Provide the [x, y] coordinate of the cell's center where the given text is located.  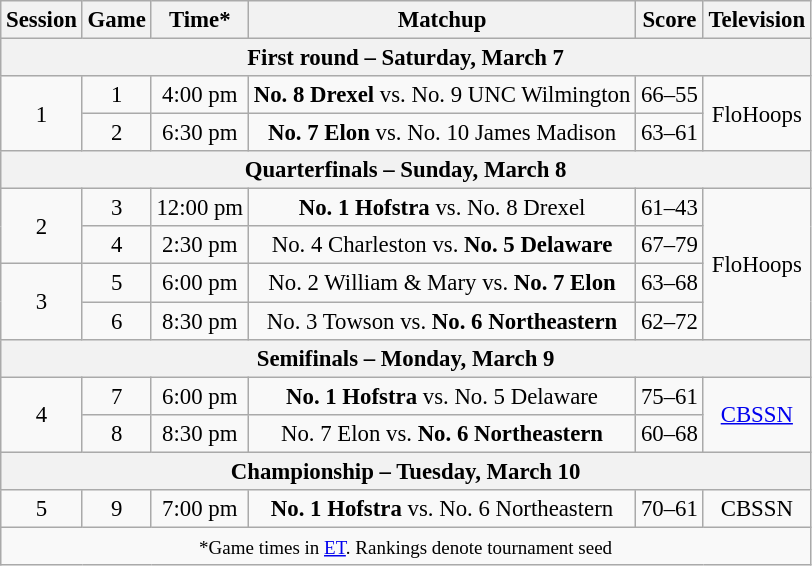
Semifinals – Monday, March 9 [406, 358]
First round – Saturday, March 7 [406, 58]
No. 8 Drexel vs. No. 9 UNC Wilmington [442, 95]
75–61 [670, 396]
2:30 pm [200, 245]
No. 7 Elon vs. No. 10 James Madison [442, 133]
Game [116, 20]
8 [116, 433]
12:00 pm [200, 208]
6:30 pm [200, 133]
Session [42, 20]
Matchup [442, 20]
67–79 [670, 245]
63–61 [670, 133]
7 [116, 396]
*Game times in ET. Rankings denote tournament seed [406, 546]
62–72 [670, 321]
60–68 [670, 433]
Time* [200, 20]
4:00 pm [200, 95]
No. 3 Towson vs. No. 6 Northeastern [442, 321]
Quarterfinals – Sunday, March 8 [406, 170]
Score [670, 20]
No. 1 Hofstra vs. No. 8 Drexel [442, 208]
Championship – Tuesday, March 10 [406, 471]
66–55 [670, 95]
No. 1 Hofstra vs. No. 5 Delaware [442, 396]
No. 7 Elon vs. No. 6 Northeastern [442, 433]
9 [116, 509]
No. 1 Hofstra vs. No. 6 Northeastern [442, 509]
No. 2 William & Mary vs. No. 7 Elon [442, 283]
6 [116, 321]
Television [756, 20]
7:00 pm [200, 509]
No. 4 Charleston vs. No. 5 Delaware [442, 245]
61–43 [670, 208]
63–68 [670, 283]
70–61 [670, 509]
